Pinpoint the cell where the given text exists, returning its [x, y] midpoint coordinate. 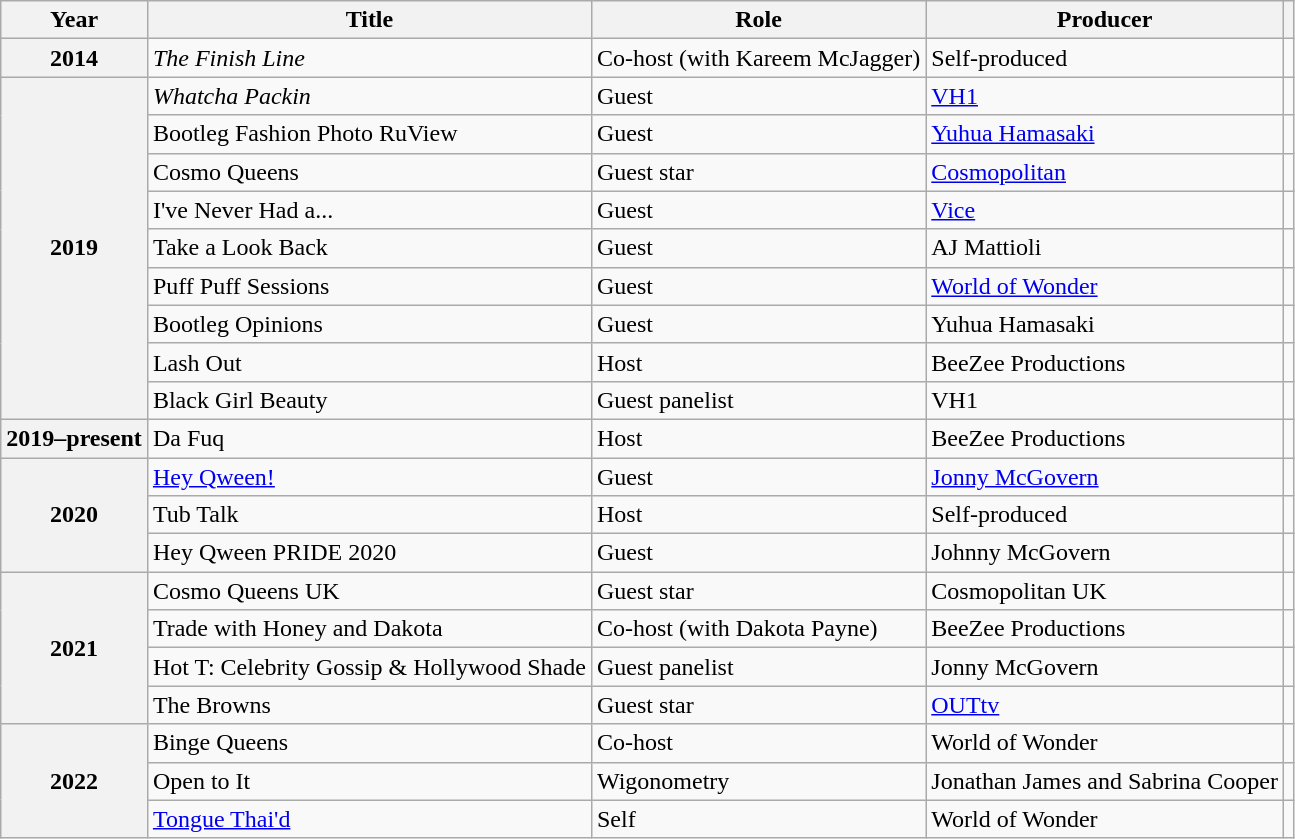
Title [369, 20]
Cosmopolitan [1105, 172]
Wigonometry [758, 781]
Tongue Thai'd [369, 819]
Jonathan James and Sabrina Cooper [1105, 781]
Johnny McGovern [1105, 553]
Cosmo Queens [369, 172]
2019–present [74, 438]
Da Fuq [369, 438]
I've Never Had a... [369, 210]
Binge Queens [369, 743]
The Finish Line [369, 58]
Producer [1105, 20]
2020 [74, 515]
The Browns [369, 705]
Cosmo Queens UK [369, 591]
Black Girl Beauty [369, 400]
Take a Look Back [369, 248]
Bootleg Fashion Photo RuView [369, 134]
Hey Qween PRIDE 2020 [369, 553]
Open to It [369, 781]
Year [74, 20]
2022 [74, 781]
Lash Out [369, 362]
2019 [74, 248]
Tub Talk [369, 515]
Vice [1105, 210]
Bootleg Opinions [369, 324]
Puff Puff Sessions [369, 286]
Co-host (with Dakota Payne) [758, 629]
Trade with Honey and Dakota [369, 629]
2014 [74, 58]
Role [758, 20]
Cosmopolitan UK [1105, 591]
Self [758, 819]
OUTtv [1105, 705]
Co-host [758, 743]
2021 [74, 648]
Hey Qween! [369, 477]
Whatcha Packin [369, 96]
Co-host (with Kareem McJagger) [758, 58]
AJ Mattioli [1105, 248]
Hot T: Celebrity Gossip & Hollywood Shade [369, 667]
